Search for the cell housing the specified text and yield its [x, y] center coordinate. 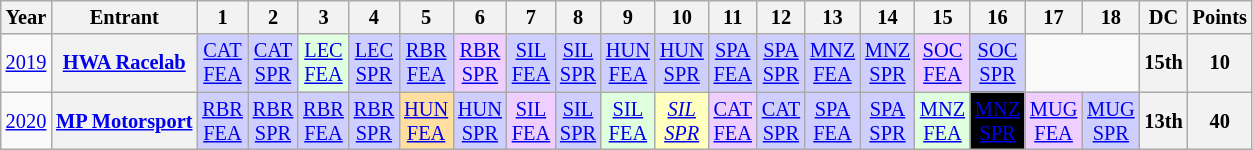
15 [942, 17]
3 [323, 17]
HWA Racelab [124, 63]
2020 [26, 121]
Entrant [124, 17]
LECFEA [323, 63]
MUGFEA [1054, 121]
2 [273, 17]
18 [1110, 17]
LECSPR [374, 63]
DC [1163, 17]
40 [1220, 121]
15th [1163, 63]
12 [781, 17]
5 [426, 17]
4 [374, 17]
MP Motorsport [124, 121]
13th [1163, 121]
13 [832, 17]
6 [480, 17]
11 [733, 17]
8 [578, 17]
2019 [26, 63]
14 [888, 17]
1 [222, 17]
17 [1054, 17]
SOCFEA [942, 63]
MUGSPR [1110, 121]
7 [531, 17]
SOCSPR [998, 63]
Points [1220, 17]
9 [628, 17]
Year [26, 17]
16 [998, 17]
